For the text-containing cell, return its midpoint in (X, Y) coordinate format. 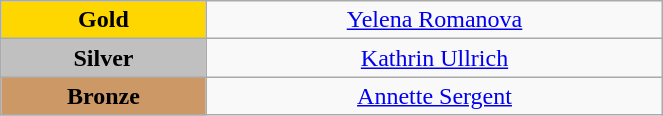
Yelena Romanova (434, 20)
Silver (104, 58)
Kathrin Ullrich (434, 58)
Gold (104, 20)
Annette Sergent (434, 96)
Bronze (104, 96)
